Output the [x, y] coordinate of the center of the cell containing the given text.  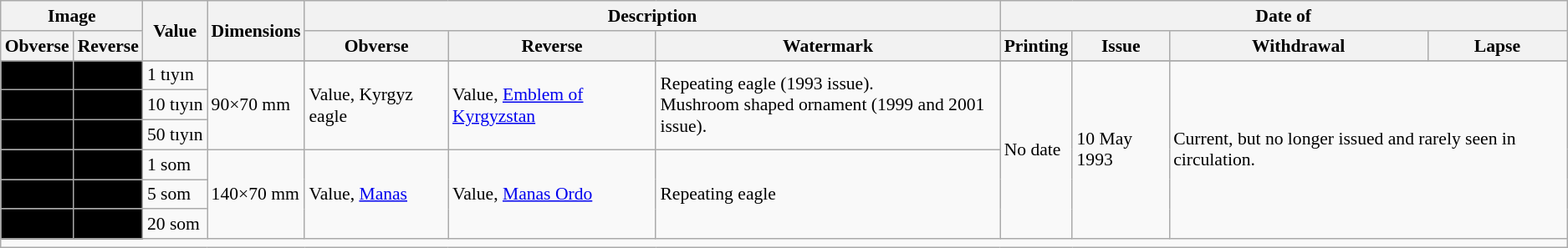
Current, but no longer issued and rarely seen in circulation. [1368, 149]
Watermark [828, 46]
Issue [1121, 46]
20 som [176, 225]
Value, Manas Ordo [552, 194]
Printing [1037, 46]
Value, Manas [376, 194]
10 tıyın [176, 105]
1 som [176, 164]
Description [652, 16]
Value [176, 30]
Repeating eagle (1993 issue).Mushroom shaped ornament (1999 and 2001 issue). [828, 105]
Repeating eagle [828, 194]
Date of [1284, 16]
5 som [176, 195]
Image [72, 16]
1 tıyın [176, 75]
Value, Kyrgyz eagle [376, 105]
90×70 mm [256, 105]
Dimensions [256, 30]
Withdrawal [1298, 46]
Lapse [1497, 46]
140×70 mm [256, 194]
Value, Emblem of Kyrgyzstan [552, 105]
10 May 1993 [1121, 149]
No date [1037, 149]
50 tıyın [176, 135]
